Provide the [x, y] coordinate of the cell's center where the given text is located.  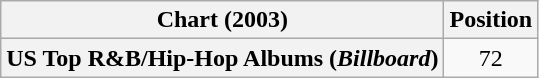
Position [491, 20]
US Top R&B/Hip-Hop Albums (Billboard) [222, 58]
Chart (2003) [222, 20]
72 [491, 58]
